Search for the cell housing the specified text and yield its [X, Y] center coordinate. 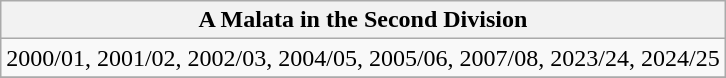
2000/01, 2001/02, 2002/03, 2004/05, 2005/06, 2007/08, 2023/24, 2024/25 [363, 58]
A Malata in the Second Division [363, 20]
